Output the (x, y) coordinate of the center of the cell containing the given text.  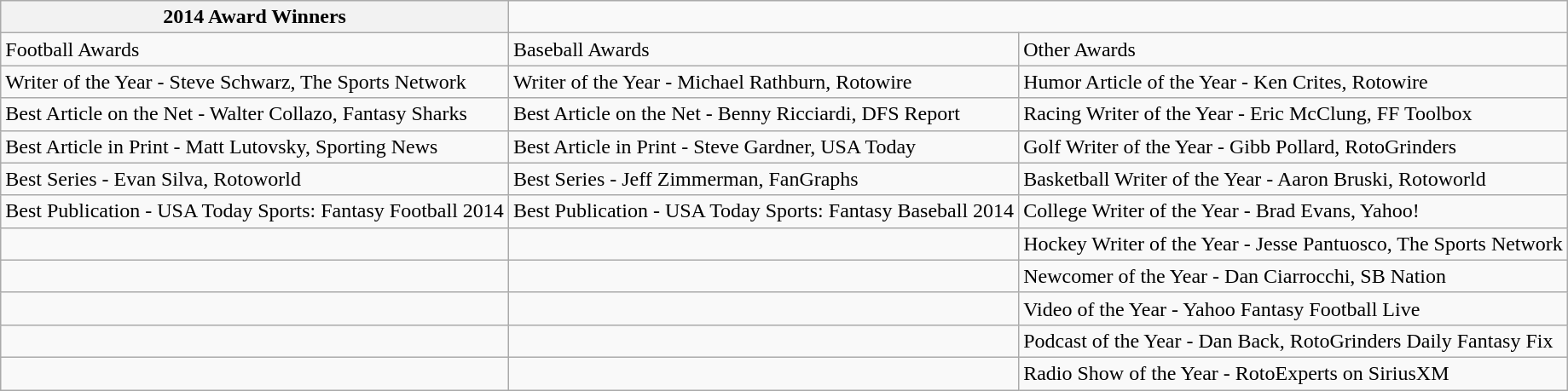
Humor Article of the Year - Ken Crites, Rotowire (1293, 82)
Video of the Year - Yahoo Fantasy Football Live (1293, 308)
Other Awards (1293, 49)
College Writer of the Year - Brad Evans, Yahoo! (1293, 211)
Racing Writer of the Year - Eric McClung, FF Toolbox (1293, 114)
Best Series - Jeff Zimmerman, FanGraphs (763, 179)
Newcomer of the Year - Dan Ciarrocchi, SB Nation (1293, 276)
Best Article on the Net - Walter Collazo, Fantasy Sharks (255, 114)
Writer of the Year - Steve Schwarz, The Sports Network (255, 82)
Football Awards (255, 49)
Writer of the Year - Michael Rathburn, Rotowire (763, 82)
Best Article in Print - Matt Lutovsky, Sporting News (255, 147)
Hockey Writer of the Year - Jesse Pantuosco, The Sports Network (1293, 244)
Radio Show of the Year - RotoExperts on SiriusXM (1293, 373)
Best Series - Evan Silva, Rotoworld (255, 179)
2014 Award Winners (255, 17)
Best Article in Print - Steve Gardner, USA Today (763, 147)
Podcast of the Year - Dan Back, RotoGrinders Daily Fantasy Fix (1293, 341)
Best Article on the Net - Benny Ricciardi, DFS Report (763, 114)
Basketball Writer of the Year - Aaron Bruski, Rotoworld (1293, 179)
Best Publication - USA Today Sports: Fantasy Football 2014 (255, 211)
Golf Writer of the Year - Gibb Pollard, RotoGrinders (1293, 147)
Baseball Awards (763, 49)
Best Publication - USA Today Sports: Fantasy Baseball 2014 (763, 211)
